Scan for the cell matching the given text and deliver its (x, y) coordinate at center. 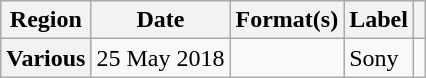
Label (379, 20)
Sony (379, 58)
Various (46, 58)
Format(s) (287, 20)
25 May 2018 (160, 58)
Region (46, 20)
Date (160, 20)
